Identify which cell holds the provided text, then report its [X, Y] central coordinate. 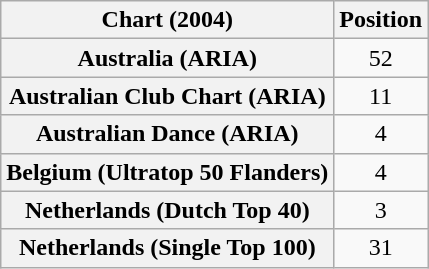
Netherlands (Dutch Top 40) [168, 210]
31 [381, 248]
Australia (ARIA) [168, 58]
Australian Club Chart (ARIA) [168, 96]
3 [381, 210]
11 [381, 96]
Australian Dance (ARIA) [168, 134]
Belgium (Ultratop 50 Flanders) [168, 172]
Chart (2004) [168, 20]
52 [381, 58]
Position [381, 20]
Netherlands (Single Top 100) [168, 248]
